Identify which cell holds the provided text, then report its [x, y] central coordinate. 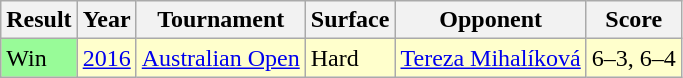
Tereza Mihalíková [490, 58]
Win [39, 58]
Result [39, 20]
Tournament [220, 20]
Score [634, 20]
Year [106, 20]
Opponent [490, 20]
6–3, 6–4 [634, 58]
2016 [106, 58]
Hard [350, 58]
Australian Open [220, 58]
Surface [350, 20]
